Provide the [x, y] coordinate of the cell's center where the given text is located.  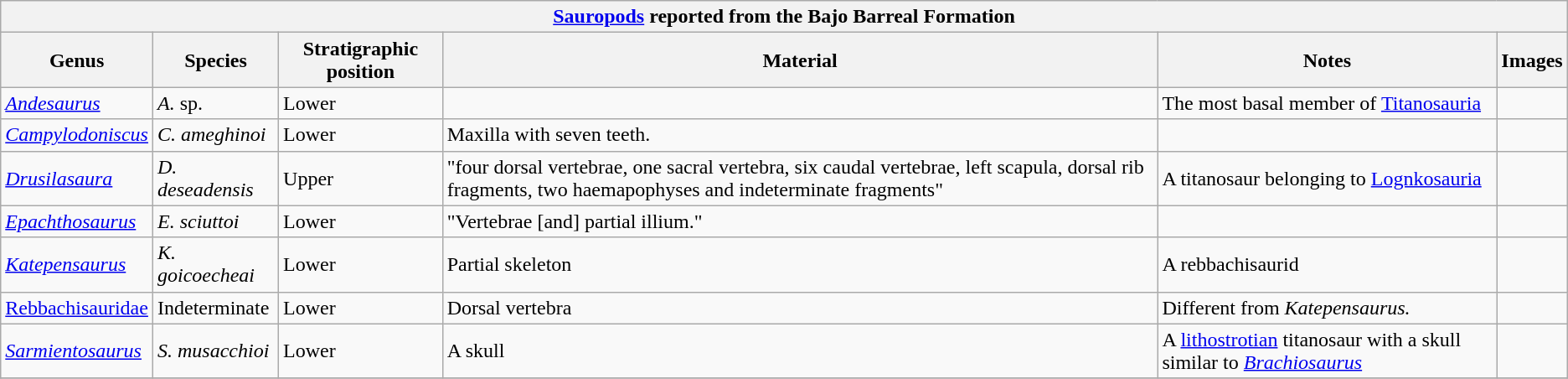
Rebbachisauridae [77, 308]
Upper [361, 178]
E. sciuttoi [215, 221]
Species [215, 60]
K. goicoecheai [215, 265]
A titanosaur belonging to Lognkosauria [1327, 178]
C. ameghinoi [215, 135]
A skull [800, 350]
Genus [77, 60]
Drusilasaura [77, 178]
Maxilla with seven teeth. [800, 135]
Epachthosaurus [77, 221]
"four dorsal vertebrae, one sacral vertebra, six caudal vertebrae, left scapula, dorsal rib fragments, two haemapophyses and indeterminate fragments" [800, 178]
S. musacchioi [215, 350]
A. sp. [215, 103]
Campylodoniscus [77, 135]
"Vertebrae [and] partial illium." [800, 221]
Sauropods reported from the Bajo Barreal Formation [784, 17]
Notes [1327, 60]
Stratigraphic position [361, 60]
Different from Katepensaurus. [1327, 308]
A lithostrotian titanosaur with a skull similar to Brachiosaurus [1327, 350]
Indeterminate [215, 308]
The most basal member of Titanosauria [1327, 103]
Katepensaurus [77, 265]
Andesaurus [77, 103]
D. deseadensis [215, 178]
Dorsal vertebra [800, 308]
A rebbachisaurid [1327, 265]
Images [1532, 60]
Material [800, 60]
Sarmientosaurus [77, 350]
Partial skeleton [800, 265]
